Extract the [x, y] coordinate from the center of the cell holding the provided text.  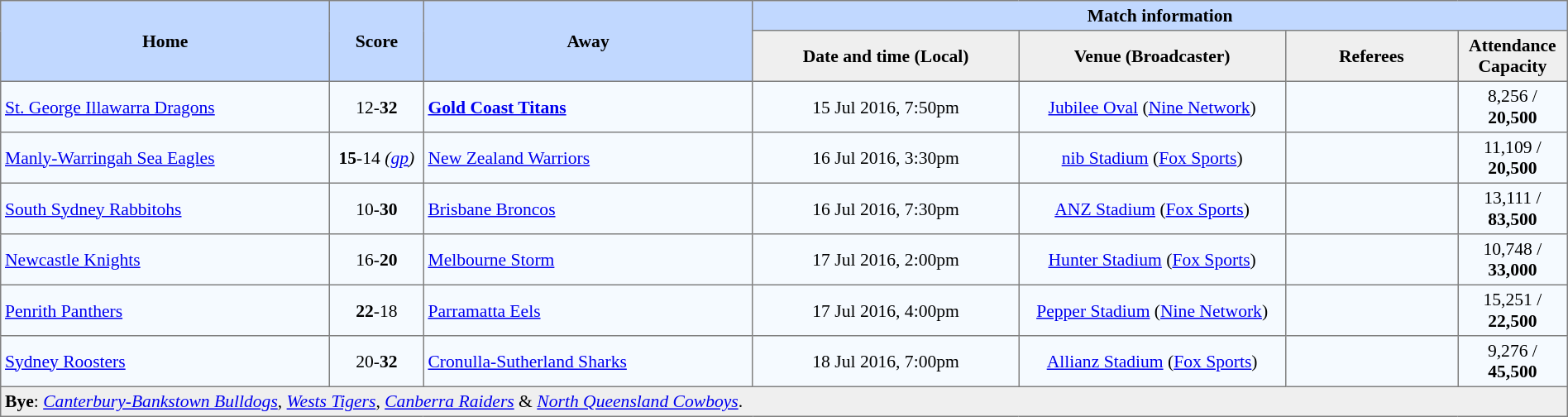
15-14 (gp) [377, 158]
12-32 [377, 107]
Jubilee Oval (Nine Network) [1152, 107]
Manly-Warringah Sea Eagles [165, 158]
St. George Illawarra Dragons [165, 107]
16 Jul 2016, 3:30pm [886, 158]
Pepper Stadium (Nine Network) [1152, 310]
Date and time (Local) [886, 56]
Parramatta Eels [588, 310]
Penrith Panthers [165, 310]
Referees [1371, 56]
17 Jul 2016, 4:00pm [886, 310]
Match information [1159, 16]
18 Jul 2016, 7:00pm [886, 362]
17 Jul 2016, 2:00pm [886, 260]
Attendance Capacity [1513, 56]
15 Jul 2016, 7:50pm [886, 107]
16-20 [377, 260]
11,109 / 20,500 [1513, 158]
20-32 [377, 362]
10-30 [377, 208]
Newcastle Knights [165, 260]
Brisbane Broncos [588, 208]
Bye: Canterbury-Bankstown Bulldogs, Wests Tigers, Canberra Raiders & North Queensland Cowboys. [784, 401]
Venue (Broadcaster) [1152, 56]
15,251 / 22,500 [1513, 310]
New Zealand Warriors [588, 158]
Gold Coast Titans [588, 107]
9,276 / 45,500 [1513, 362]
22-18 [377, 310]
South Sydney Rabbitohs [165, 208]
Sydney Roosters [165, 362]
ANZ Stadium (Fox Sports) [1152, 208]
Score [377, 41]
Away [588, 41]
Allianz Stadium (Fox Sports) [1152, 362]
8,256 / 20,500 [1513, 107]
Hunter Stadium (Fox Sports) [1152, 260]
Melbourne Storm [588, 260]
13,111 / 83,500 [1513, 208]
nib Stadium (Fox Sports) [1152, 158]
10,748 / 33,000 [1513, 260]
16 Jul 2016, 7:30pm [886, 208]
Home [165, 41]
Cronulla-Sutherland Sharks [588, 362]
